Extract the (x, y) coordinate from the center of the cell holding the provided text.  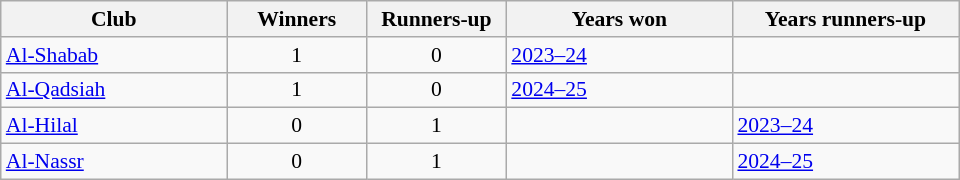
Winners (297, 19)
Runners-up (437, 19)
Al-Nassr (114, 162)
Years runners-up (845, 19)
Club (114, 19)
Al-Qadsiah (114, 90)
Al-Hilal (114, 126)
Years won (619, 19)
Al-Shabab (114, 55)
